Return the (x, y) coordinate for the center point of the cell that contains the specified text.  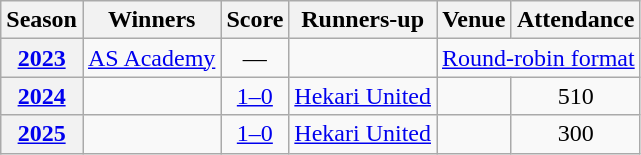
AS Academy (151, 58)
510 (576, 96)
Attendance (576, 20)
2023 (42, 58)
Round-robin format (538, 58)
Score (255, 20)
Winners (151, 20)
2025 (42, 134)
Season (42, 20)
2024 (42, 96)
Venue (474, 20)
300 (576, 134)
Runners-up (363, 20)
— (255, 58)
